Scan for the cell matching the given text and deliver its [X, Y] coordinate at center. 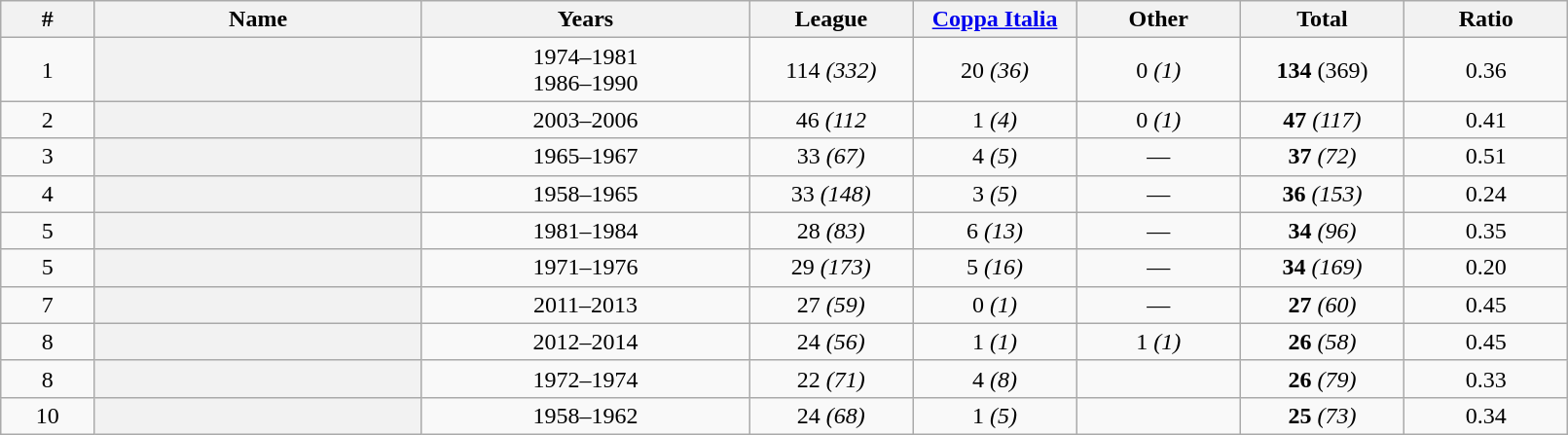
# [48, 19]
Name [258, 19]
34 (96) [1322, 231]
2011–2013 [585, 305]
1 [48, 70]
4 (8) [995, 379]
0.34 [1486, 416]
28 (83) [831, 231]
20 (36) [995, 70]
6 (13) [995, 231]
Coppa Italia [995, 19]
Ratio [1486, 19]
1958–1965 [585, 194]
1965–1967 [585, 157]
29 (173) [831, 268]
47 (117) [1322, 120]
4 (5) [995, 157]
34 (169) [1322, 268]
134 (369) [1322, 70]
33 (148) [831, 194]
2012–2014 [585, 342]
1981–1984 [585, 231]
36 (153) [1322, 194]
2003–2006 [585, 120]
24 (56) [831, 342]
1 (4) [995, 120]
5 (16) [995, 268]
0.51 [1486, 157]
22 (71) [831, 379]
25 (73) [1322, 416]
1958–1962 [585, 416]
114 (332) [831, 70]
26 (58) [1322, 342]
0.35 [1486, 231]
26 (79) [1322, 379]
1972–1974 [585, 379]
0.24 [1486, 194]
0.36 [1486, 70]
33 (67) [831, 157]
2 [48, 120]
24 (68) [831, 416]
0.41 [1486, 120]
Other [1158, 19]
1 (5) [995, 416]
0.33 [1486, 379]
37 (72) [1322, 157]
3 (5) [995, 194]
1974–19811986–1990 [585, 70]
0.20 [1486, 268]
4 [48, 194]
7 [48, 305]
League [831, 19]
3 [48, 157]
46 (112 [831, 120]
27 (59) [831, 305]
1971–1976 [585, 268]
10 [48, 416]
27 (60) [1322, 305]
Years [585, 19]
Total [1322, 19]
